Scan for the cell matching the given text and deliver its [x, y] coordinate at center. 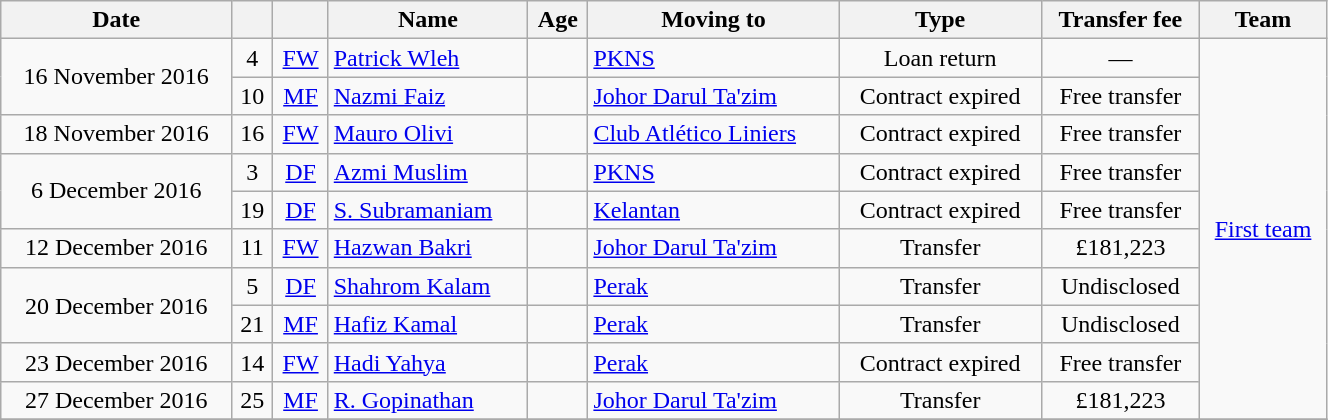
Hafiz Kamal [428, 324]
Nazmi Faiz [428, 96]
5 [252, 286]
11 [252, 248]
— [1120, 58]
Azmi Muslim [428, 172]
Hazwan Bakri [428, 248]
3 [252, 172]
10 [252, 96]
Patrick Wleh [428, 58]
Hadi Yahya [428, 362]
Date [116, 20]
Transfer fee [1120, 20]
Age [558, 20]
Shahrom Kalam [428, 286]
6 December 2016 [116, 191]
Mauro Olivi [428, 134]
23 December 2016 [116, 362]
16 November 2016 [116, 77]
4 [252, 58]
Loan return [940, 58]
Name [428, 20]
18 November 2016 [116, 134]
Club Atlético Liniers [714, 134]
S. Subramaniam [428, 210]
27 December 2016 [116, 400]
21 [252, 324]
Moving to [714, 20]
12 December 2016 [116, 248]
Type [940, 20]
Kelantan [714, 210]
Team [1264, 20]
20 December 2016 [116, 305]
16 [252, 134]
19 [252, 210]
First team [1264, 230]
R. Gopinathan [428, 400]
14 [252, 362]
25 [252, 400]
